Detect which cell encompasses the target text, then output its [x, y] center coordinate. 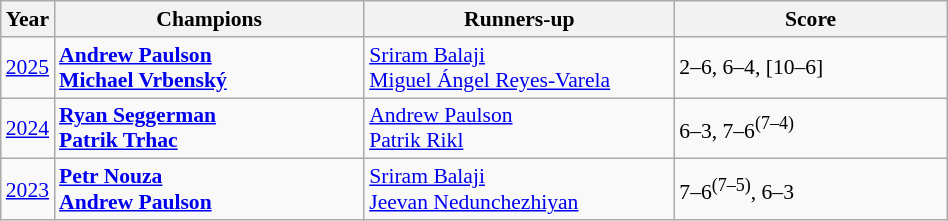
Runners-up [519, 19]
Ryan Seggerman Patrik Trhac [209, 128]
Score [810, 19]
7–6(7–5), 6–3 [810, 190]
2023 [28, 190]
2024 [28, 128]
2–6, 6–4, [10–6] [810, 68]
Year [28, 19]
Petr Nouza Andrew Paulson [209, 190]
Sriram Balaji Miguel Ángel Reyes-Varela [519, 68]
Sriram Balaji Jeevan Nedunchezhiyan [519, 190]
Andrew Paulson Patrik Rikl [519, 128]
2025 [28, 68]
Andrew Paulson Michael Vrbenský [209, 68]
Champions [209, 19]
6–3, 7–6(7–4) [810, 128]
